Return (X, Y) of the center of cell containing provided text 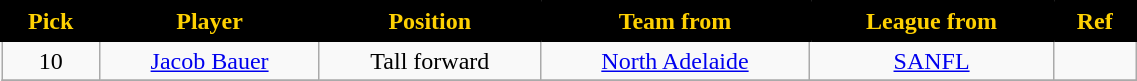
SANFL (932, 60)
North Adelaide (674, 60)
Tall forward (430, 60)
League from (932, 22)
Position (430, 22)
Jacob Bauer (210, 60)
Ref (1094, 22)
Pick (51, 22)
Player (210, 22)
Team from (674, 22)
10 (51, 60)
